Detect which cell encompasses the target text, then output its (X, Y) center coordinate. 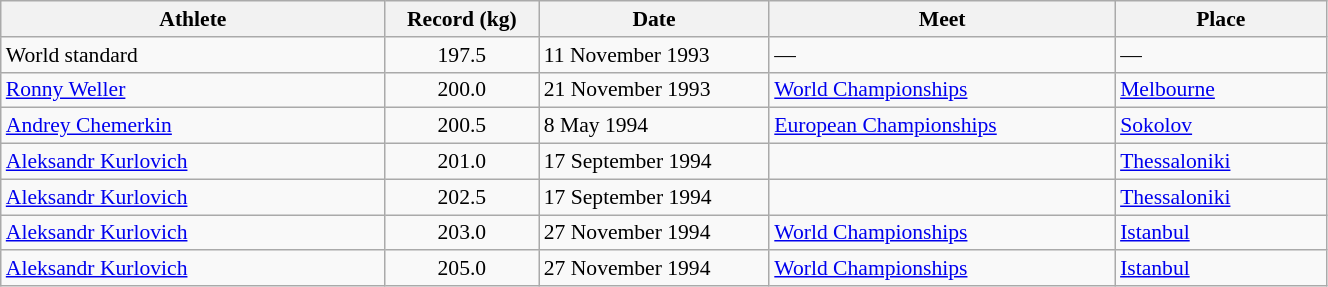
202.5 (462, 197)
Date (654, 19)
Meet (942, 19)
Record (kg) (462, 19)
197.5 (462, 55)
Athlete (193, 19)
201.0 (462, 162)
European Championships (942, 126)
8 May 1994 (654, 126)
World standard (193, 55)
21 November 1993 (654, 90)
205.0 (462, 269)
Sokolov (1220, 126)
203.0 (462, 233)
11 November 1993 (654, 55)
Place (1220, 19)
Ronny Weller (193, 90)
Melbourne (1220, 90)
Andrey Chemerkin (193, 126)
200.5 (462, 126)
200.0 (462, 90)
